Provide the [X, Y] coordinate of the cell's center where the given text is located.  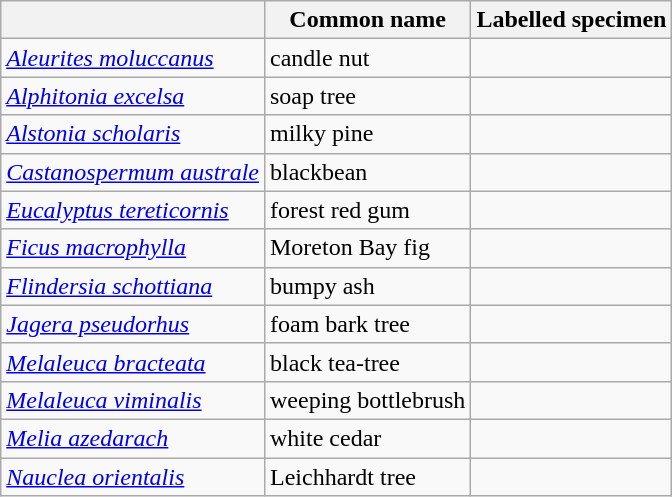
candle nut [367, 58]
foam bark tree [367, 324]
Melaleuca viminalis [133, 400]
Labelled specimen [572, 20]
soap tree [367, 96]
white cedar [367, 438]
Melaleuca bracteata [133, 362]
Ficus macrophylla [133, 248]
Leichhardt tree [367, 477]
blackbean [367, 172]
Alphitonia excelsa [133, 96]
milky pine [367, 134]
black tea-tree [367, 362]
Jagera pseudorhus [133, 324]
Eucalyptus tereticornis [133, 210]
Moreton Bay fig [367, 248]
Common name [367, 20]
Flindersia schottiana [133, 286]
Castanospermum australe [133, 172]
Nauclea orientalis [133, 477]
forest red gum [367, 210]
Aleurites moluccanus [133, 58]
Melia azedarach [133, 438]
bumpy ash [367, 286]
Alstonia scholaris [133, 134]
weeping bottlebrush [367, 400]
